Output the (x, y) coordinate of the center of the cell containing the given text.  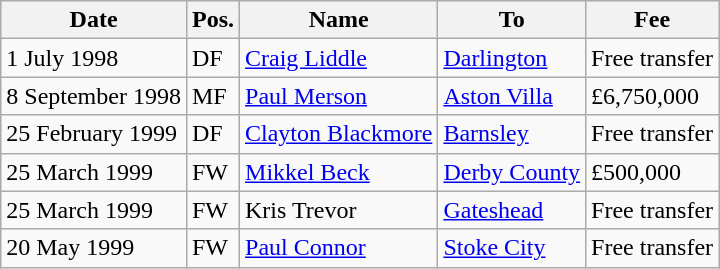
Darlington (512, 58)
Paul Connor (339, 248)
Gateshead (512, 210)
Fee (652, 20)
Stoke City (512, 248)
Mikkel Beck (339, 172)
£500,000 (652, 172)
Date (94, 20)
To (512, 20)
1 July 1998 (94, 58)
Kris Trevor (339, 210)
Paul Merson (339, 96)
Aston Villa (512, 96)
Derby County (512, 172)
20 May 1999 (94, 248)
25 February 1999 (94, 134)
MF (212, 96)
£6,750,000 (652, 96)
Pos. (212, 20)
8 September 1998 (94, 96)
Craig Liddle (339, 58)
Clayton Blackmore (339, 134)
Barnsley (512, 134)
Name (339, 20)
